From the cell containing the given text, extract its center point as [x, y] coordinate. 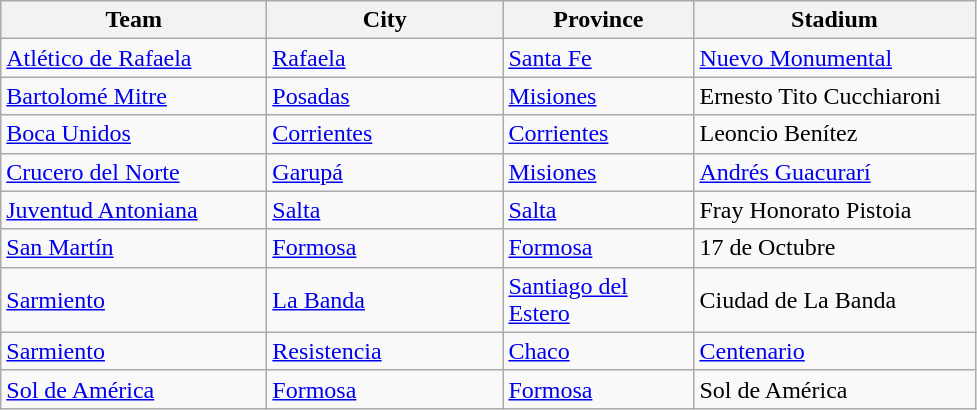
Bartolomé Mitre [134, 96]
Posadas [385, 96]
Fray Honorato Pistoia [834, 210]
Crucero del Norte [134, 172]
Chaco [598, 351]
Garupá [385, 172]
17 de Octubre [834, 248]
San Martín [134, 248]
Stadium [834, 20]
Ciudad de La Banda [834, 300]
Leoncio Benítez [834, 134]
La Banda [385, 300]
Nuevo Monumental [834, 58]
Boca Unidos [134, 134]
Atlético de Rafaela [134, 58]
City [385, 20]
Team [134, 20]
Centenario [834, 351]
Santa Fe [598, 58]
Province [598, 20]
Ernesto Tito Cucchiaroni [834, 96]
Rafaela [385, 58]
Andrés Guacurarí [834, 172]
Resistencia [385, 351]
Santiago del Estero [598, 300]
Juventud Antoniana [134, 210]
